Detect which cell encompasses the target text, then output its [X, Y] center coordinate. 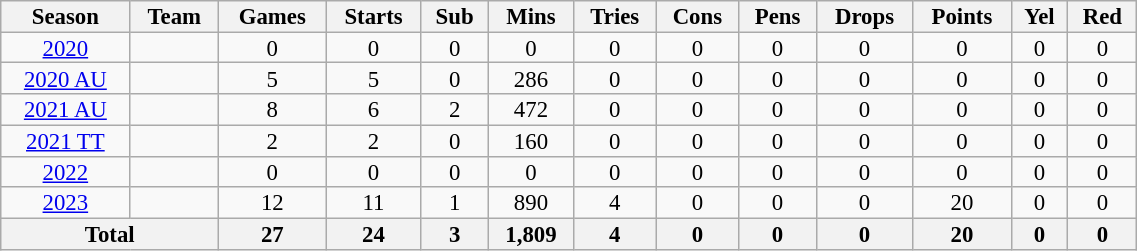
24 [374, 234]
286 [530, 78]
11 [374, 204]
Mins [530, 16]
Cons [698, 16]
Tries [615, 16]
6 [374, 110]
2023 [66, 204]
Red [1102, 16]
Drops [864, 16]
Starts [374, 16]
472 [530, 110]
2021 AU [66, 110]
2022 [66, 172]
1,809 [530, 234]
8 [272, 110]
Season [66, 16]
Team [174, 16]
1 [454, 204]
Sub [454, 16]
2020 AU [66, 78]
2021 TT [66, 140]
2020 [66, 48]
890 [530, 204]
27 [272, 234]
Points [962, 16]
Pens [778, 16]
Total [110, 234]
Games [272, 16]
160 [530, 140]
Yel [1040, 16]
3 [454, 234]
12 [272, 204]
